Output the [x, y] coordinate of the center of the cell containing the given text.  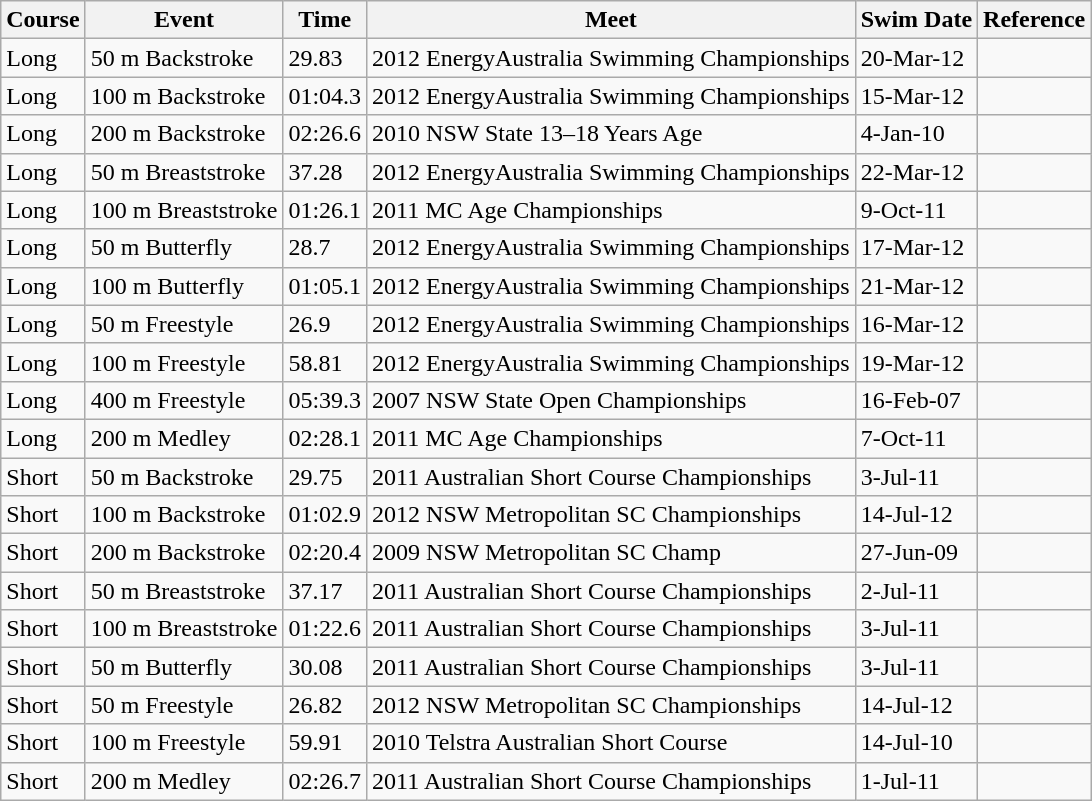
27-Jun-09 [916, 553]
21-Mar-12 [916, 286]
37.28 [325, 172]
02:28.1 [325, 438]
Swim Date [916, 20]
15-Mar-12 [916, 96]
22-Mar-12 [916, 172]
37.17 [325, 591]
100 m Butterfly [184, 286]
9-Oct-11 [916, 210]
02:20.4 [325, 553]
2009 NSW Metropolitan SC Champ [612, 553]
01:04.3 [325, 96]
17-Mar-12 [916, 248]
2010 Telstra Australian Short Course [612, 743]
2010 NSW State 13–18 Years Age [612, 134]
02:26.7 [325, 781]
02:26.6 [325, 134]
29.75 [325, 477]
16-Mar-12 [916, 324]
400 m Freestyle [184, 400]
59.91 [325, 743]
01:05.1 [325, 286]
01:26.1 [325, 210]
01:22.6 [325, 629]
26.9 [325, 324]
58.81 [325, 362]
4-Jan-10 [916, 134]
Event [184, 20]
19-Mar-12 [916, 362]
14-Jul-10 [916, 743]
01:02.9 [325, 515]
Meet [612, 20]
Time [325, 20]
2-Jul-11 [916, 591]
Course [43, 20]
05:39.3 [325, 400]
1-Jul-11 [916, 781]
29.83 [325, 58]
26.82 [325, 705]
2007 NSW State Open Championships [612, 400]
28.7 [325, 248]
Reference [1034, 20]
30.08 [325, 667]
20-Mar-12 [916, 58]
16-Feb-07 [916, 400]
7-Oct-11 [916, 438]
